Provide the (x, y) coordinate of the cell's center where the given text is located.  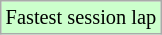
Fastest session lap (81, 17)
